Return (x, y) of the center of cell containing provided text 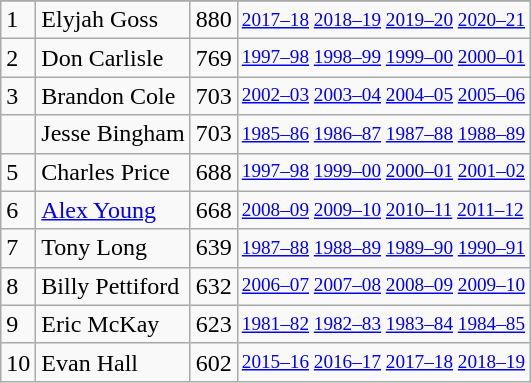
7 (18, 248)
8 (18, 286)
623 (214, 324)
2017–18 2018–19 2019–20 2020–21 (383, 20)
2008–09 2009–10 2010–11 2011–12 (383, 210)
6 (18, 210)
Don Carlisle (113, 58)
Evan Hall (113, 362)
Elyjah Goss (113, 20)
Tony Long (113, 248)
1997–98 1998–99 1999–00 2000–01 (383, 58)
639 (214, 248)
Alex Young (113, 210)
668 (214, 210)
1997–98 1999–00 2000–01 2001–02 (383, 172)
2006–07 2007–08 2008–09 2009–10 (383, 286)
688 (214, 172)
Eric McKay (113, 324)
3 (18, 96)
1985–86 1986–87 1987–88 1988–89 (383, 134)
1987–88 1988–89 1989–90 1990–91 (383, 248)
Billy Pettiford (113, 286)
5 (18, 172)
2 (18, 58)
10 (18, 362)
632 (214, 286)
1981–82 1982–83 1983–84 1984–85 (383, 324)
1 (18, 20)
Brandon Cole (113, 96)
Jesse Bingham (113, 134)
880 (214, 20)
9 (18, 324)
2015–16 2016–17 2017–18 2018–19 (383, 362)
602 (214, 362)
2002–03 2003–04 2004–05 2005–06 (383, 96)
Charles Price (113, 172)
769 (214, 58)
